Capture the cell that displays the provided text and extract its [X, Y] central coordinate. 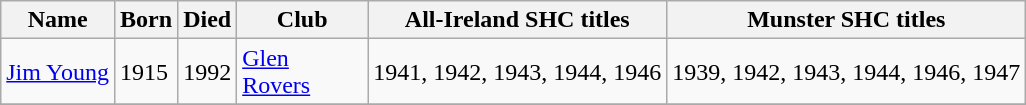
1941, 1942, 1943, 1944, 1946 [518, 72]
1939, 1942, 1943, 1944, 1946, 1947 [846, 72]
1992 [208, 72]
Name [58, 20]
All-Ireland SHC titles [518, 20]
Born [146, 20]
Munster SHC titles [846, 20]
Glen Rovers [302, 72]
Jim Young [58, 72]
Died [208, 20]
Club [302, 20]
1915 [146, 72]
